Return the (X, Y) coordinate for the center point of the cell that contains the specified text.  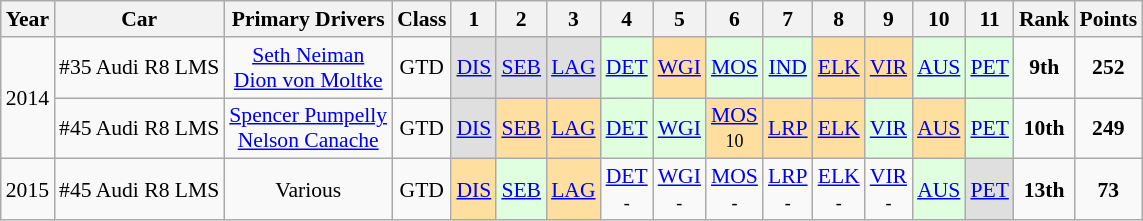
Various (308, 190)
ELK - (839, 190)
MOS - (734, 190)
#35 Audi R8 LMS (139, 68)
WGI- (680, 190)
DET - (627, 190)
Spencer PumpellyNelson Canache (308, 128)
249 (1108, 128)
11 (990, 19)
73 (1108, 190)
13th (1044, 190)
IND (788, 68)
252 (1108, 68)
7 (788, 19)
Year (28, 19)
LRP - (788, 190)
Primary Drivers (308, 19)
9 (888, 19)
MOS 10 (734, 128)
Rank (1044, 19)
Points (1108, 19)
MOS (734, 68)
VIR- (888, 190)
Seth NeimanDion von Moltke (308, 68)
2015 (28, 190)
10 (938, 19)
8 (839, 19)
10th (1044, 128)
6 (734, 19)
5 (680, 19)
2014 (28, 98)
Car (139, 19)
1 (474, 19)
9th (1044, 68)
4 (627, 19)
3 (573, 19)
2 (521, 19)
LRP (788, 128)
Class (422, 19)
